Find where the given text appears and provide that cell's center as [X, Y] coordinate. 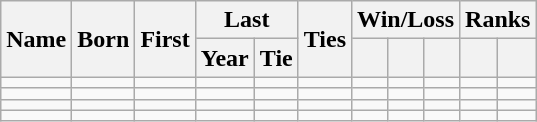
Tie [276, 58]
Born [104, 39]
Ties [324, 39]
First [165, 39]
Year [224, 58]
Name [36, 39]
Last [246, 20]
Win/Loss [406, 20]
Ranks [498, 20]
